Pinpoint the cell where the given text exists, returning its [X, Y] midpoint coordinate. 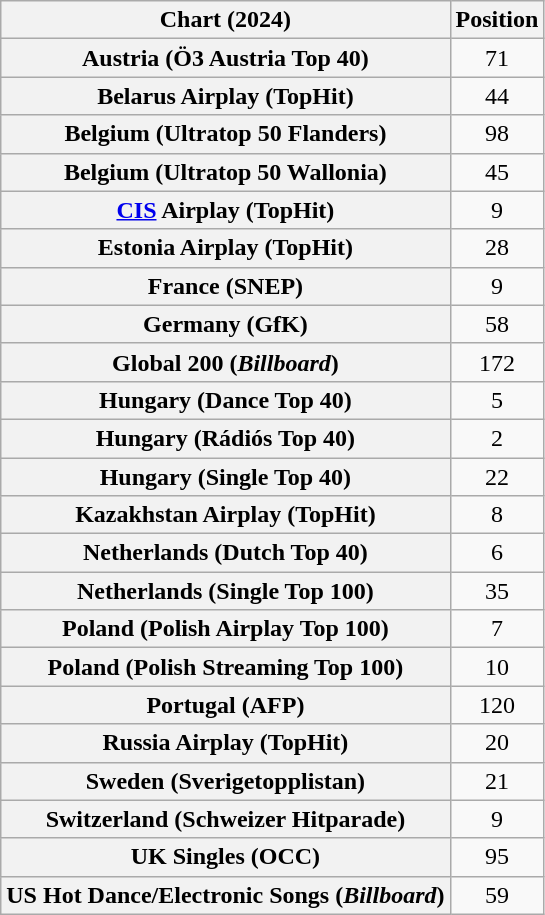
Netherlands (Dutch Top 40) [226, 553]
45 [497, 172]
10 [497, 667]
21 [497, 781]
35 [497, 591]
Hungary (Dance Top 40) [226, 400]
Belarus Airplay (TopHit) [226, 96]
5 [497, 400]
CIS Airplay (TopHit) [226, 210]
Poland (Polish Airplay Top 100) [226, 629]
Sweden (Sverigetopplistan) [226, 781]
Netherlands (Single Top 100) [226, 591]
22 [497, 477]
France (SNEP) [226, 286]
120 [497, 705]
28 [497, 248]
Austria (Ö3 Austria Top 40) [226, 58]
Position [497, 20]
59 [497, 895]
Hungary (Rádiós Top 40) [226, 438]
7 [497, 629]
Kazakhstan Airplay (TopHit) [226, 515]
Poland (Polish Streaming Top 100) [226, 667]
58 [497, 324]
UK Singles (OCC) [226, 857]
Global 200 (Billboard) [226, 362]
8 [497, 515]
20 [497, 743]
Portugal (AFP) [226, 705]
US Hot Dance/Electronic Songs (Billboard) [226, 895]
Estonia Airplay (TopHit) [226, 248]
Russia Airplay (TopHit) [226, 743]
44 [497, 96]
95 [497, 857]
6 [497, 553]
2 [497, 438]
Chart (2024) [226, 20]
Belgium (Ultratop 50 Flanders) [226, 134]
172 [497, 362]
98 [497, 134]
71 [497, 58]
Hungary (Single Top 40) [226, 477]
Germany (GfK) [226, 324]
Belgium (Ultratop 50 Wallonia) [226, 172]
Switzerland (Schweizer Hitparade) [226, 819]
